Output the [x, y] coordinate of the center of the cell containing the given text.  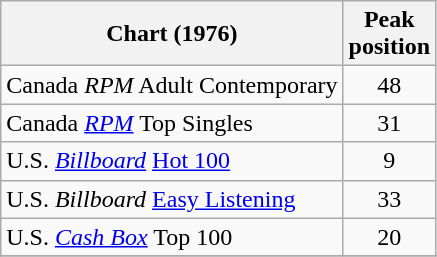
31 [389, 123]
U.S. Billboard Hot 100 [172, 161]
Canada RPM Top Singles [172, 123]
U.S. Cash Box Top 100 [172, 237]
9 [389, 161]
Canada RPM Adult Contemporary [172, 85]
Peakposition [389, 34]
48 [389, 85]
U.S. Billboard Easy Listening [172, 199]
Chart (1976) [172, 34]
20 [389, 237]
33 [389, 199]
